Detect which cell encompasses the target text, then output its (X, Y) center coordinate. 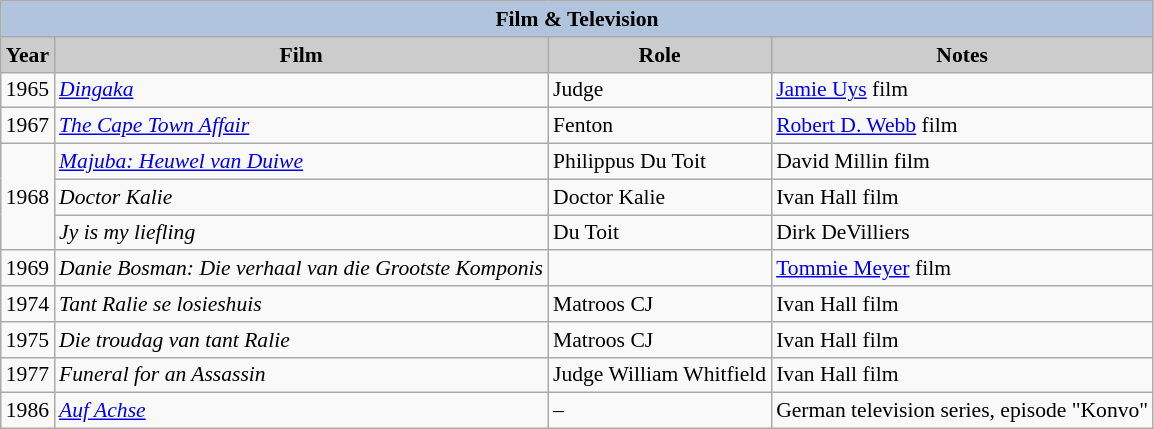
David Millin film (962, 162)
Film (301, 55)
Majuba: Heuwel van Duiwe (301, 162)
– (660, 411)
1967 (28, 126)
Danie Bosman: Die verhaal van die Grootste Komponis (301, 269)
Robert D. Webb film (962, 126)
Fenton (660, 126)
Jy is my liefling (301, 233)
1965 (28, 90)
Year (28, 55)
German television series, episode "Konvo" (962, 411)
1968 (28, 198)
Du Toit (660, 233)
Role (660, 55)
Dingaka (301, 90)
Tommie Meyer film (962, 269)
The Cape Town Affair (301, 126)
Judge William Whitfield (660, 375)
Notes (962, 55)
Die troudag van tant Ralie (301, 340)
Jamie Uys film (962, 90)
Film & Television (577, 19)
Dirk DeVilliers (962, 233)
1974 (28, 304)
Philippus Du Toit (660, 162)
1986 (28, 411)
Tant Ralie se losieshuis (301, 304)
1969 (28, 269)
1975 (28, 340)
1977 (28, 375)
Auf Achse (301, 411)
Judge (660, 90)
Funeral for an Assassin (301, 375)
